Determine the (x, y) coordinate at the center of the cell enclosing the given text.  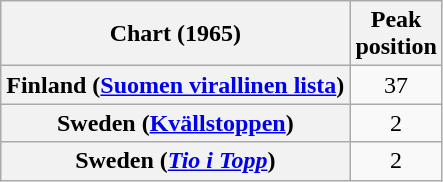
Sweden (Kvällstoppen) (176, 123)
37 (396, 85)
Sweden (Tio i Topp) (176, 161)
Chart (1965) (176, 34)
Finland (Suomen virallinen lista) (176, 85)
Peakposition (396, 34)
